Search for the cell housing the specified text and yield its (X, Y) center coordinate. 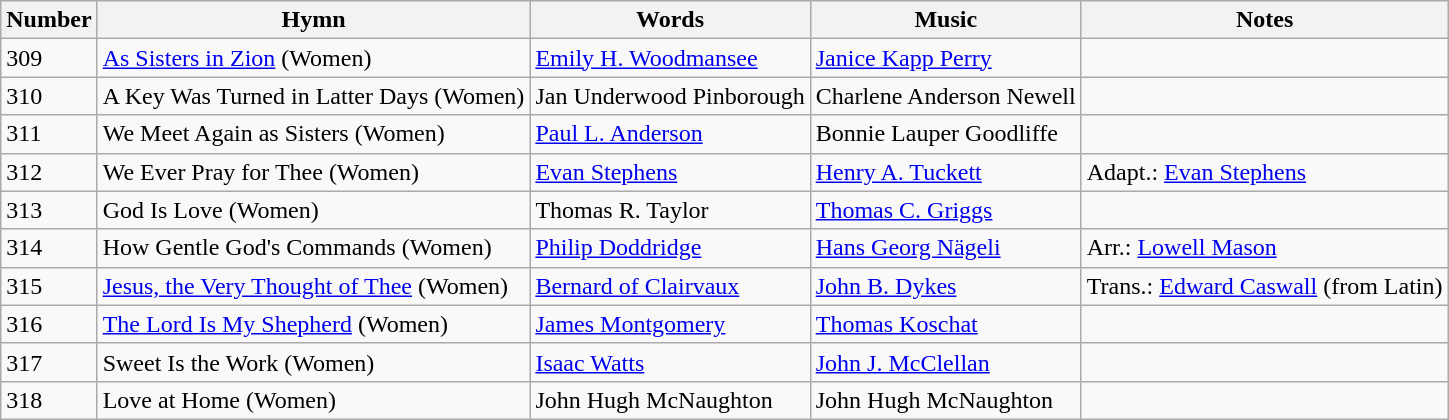
Charlene Anderson Newell (946, 96)
Number (49, 20)
310 (49, 96)
We Ever Pray for Thee (Women) (314, 172)
John J. McClellan (946, 362)
311 (49, 134)
Hymn (314, 20)
As Sisters in Zion (Women) (314, 58)
A Key Was Turned in Latter Days (Women) (314, 96)
Isaac Watts (670, 362)
Philip Doddridge (670, 248)
Jan Underwood Pinborough (670, 96)
312 (49, 172)
313 (49, 210)
Hans Georg Nägeli (946, 248)
Sweet Is the Work (Women) (314, 362)
314 (49, 248)
Bonnie Lauper Goodliffe (946, 134)
James Montgomery (670, 324)
We Meet Again as Sisters (Women) (314, 134)
Evan Stephens (670, 172)
God Is Love (Women) (314, 210)
318 (49, 400)
The Lord Is My Shepherd (Women) (314, 324)
315 (49, 286)
Janice Kapp Perry (946, 58)
316 (49, 324)
Notes (1264, 20)
Words (670, 20)
Adapt.: Evan Stephens (1264, 172)
John B. Dykes (946, 286)
Thomas R. Taylor (670, 210)
Thomas C. Griggs (946, 210)
Jesus, the Very Thought of Thee (Women) (314, 286)
Trans.: Edward Caswall (from Latin) (1264, 286)
Thomas Koschat (946, 324)
Henry A. Tuckett (946, 172)
317 (49, 362)
Paul L. Anderson (670, 134)
Love at Home (Women) (314, 400)
Music (946, 20)
Emily H. Woodmansee (670, 58)
309 (49, 58)
How Gentle God's Commands (Women) (314, 248)
Bernard of Clairvaux (670, 286)
Arr.: Lowell Mason (1264, 248)
